Output the (X, Y) coordinate of the center of the cell containing the given text.  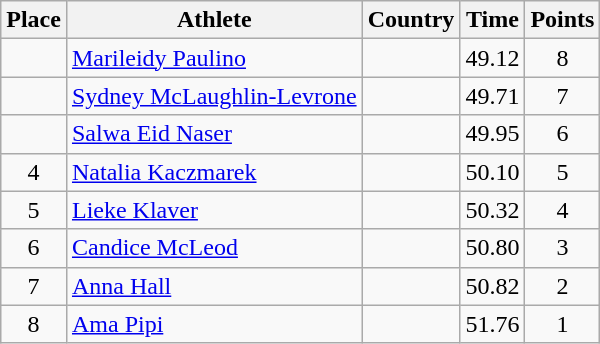
3 (562, 248)
50.82 (492, 286)
Salwa Eid Naser (214, 134)
51.76 (492, 324)
Country (411, 20)
Marileidy Paulino (214, 58)
Natalia Kaczmarek (214, 172)
49.95 (492, 134)
1 (562, 324)
49.12 (492, 58)
Sydney McLaughlin-Levrone (214, 96)
50.10 (492, 172)
Lieke Klaver (214, 210)
49.71 (492, 96)
Points (562, 20)
50.80 (492, 248)
Candice McLeod (214, 248)
Anna Hall (214, 286)
Athlete (214, 20)
Ama Pipi (214, 324)
Place (34, 20)
2 (562, 286)
50.32 (492, 210)
Time (492, 20)
